Scan for the cell matching the given text and deliver its [x, y] coordinate at center. 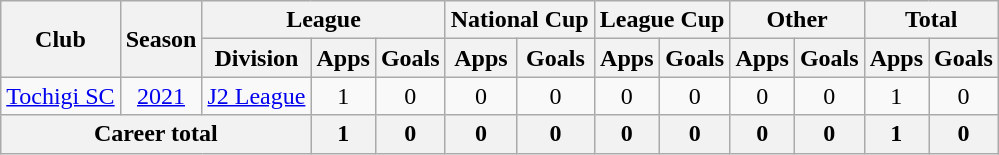
League [324, 20]
Other [797, 20]
2021 [161, 96]
Season [161, 39]
League Cup [662, 20]
National Cup [520, 20]
Division [256, 58]
Total [931, 20]
Club [60, 39]
Tochigi SC [60, 96]
J2 League [256, 96]
Career total [156, 134]
